Capture the cell that displays the provided text and extract its [x, y] central coordinate. 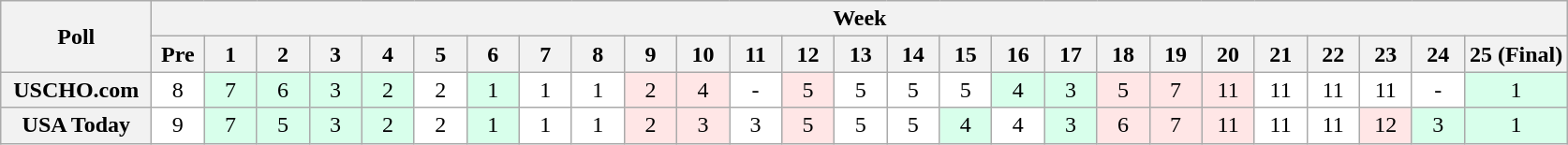
18 [1123, 54]
23 [1385, 54]
Poll [77, 36]
22 [1333, 54]
Week [860, 19]
17 [1071, 54]
Pre [178, 54]
10 [703, 54]
USCHO.com [77, 90]
25 (Final) [1516, 54]
15 [966, 54]
19 [1176, 54]
14 [913, 54]
21 [1280, 54]
USA Today [77, 125]
16 [1018, 54]
20 [1228, 54]
13 [861, 54]
24 [1438, 54]
